From the cell containing the given text, extract its center point as [X, Y] coordinate. 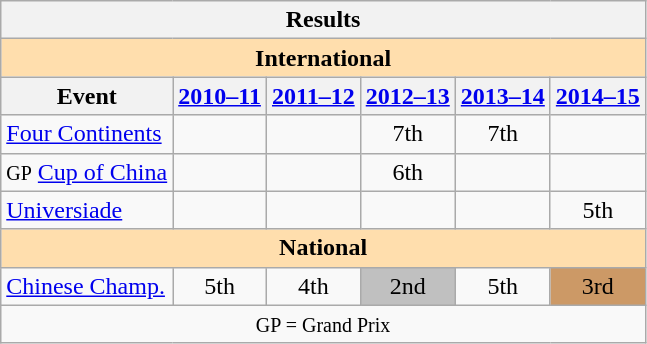
GP Cup of China [87, 172]
Universiade [87, 210]
Results [324, 20]
3rd [598, 286]
Event [87, 96]
6th [408, 172]
2014–15 [598, 96]
2013–14 [502, 96]
GP = Grand Prix [324, 324]
2010–11 [220, 96]
2012–13 [408, 96]
2011–12 [313, 96]
International [324, 58]
National [324, 248]
4th [313, 286]
2nd [408, 286]
Chinese Champ. [87, 286]
Four Continents [87, 134]
